For the text-containing cell, return its midpoint in [x, y] coordinate format. 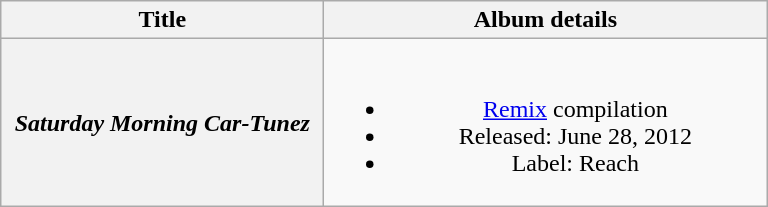
Saturday Morning Car-Tunez [162, 122]
Remix compilationReleased: June 28, 2012Label: Reach [546, 122]
Album details [546, 20]
Title [162, 20]
